From the cell containing the given text, extract its center point as [X, Y] coordinate. 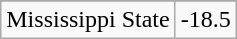
Mississippi State [88, 20]
-18.5 [206, 20]
